Detect which cell encompasses the target text, then output its [X, Y] center coordinate. 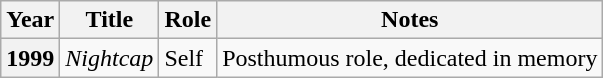
Self [188, 58]
Nightcap [110, 58]
Role [188, 20]
Year [30, 20]
Notes [410, 20]
Title [110, 20]
1999 [30, 58]
Posthumous role, dedicated in memory [410, 58]
